Output the (x, y) coordinate of the center of the cell containing the given text.  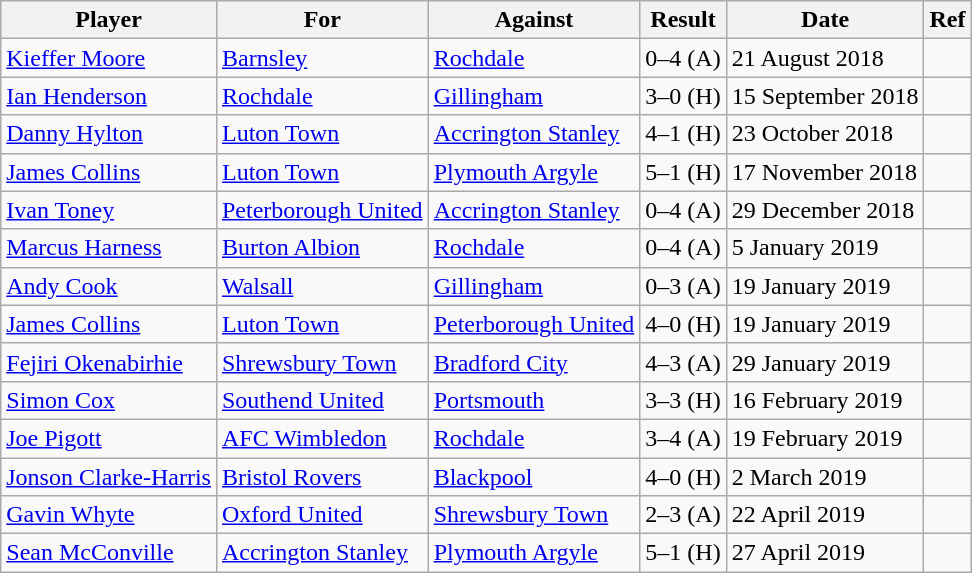
29 January 2019 (825, 362)
Against (534, 20)
Blackpool (534, 477)
Barnsley (322, 58)
4–1 (H) (683, 134)
Jonson Clarke-Harris (109, 477)
22 April 2019 (825, 515)
17 November 2018 (825, 172)
Marcus Harness (109, 248)
Bradford City (534, 362)
3–3 (H) (683, 400)
Joe Pigott (109, 438)
29 December 2018 (825, 210)
2–3 (A) (683, 515)
23 October 2018 (825, 134)
5 January 2019 (825, 248)
AFC Wimbledon (322, 438)
Southend United (322, 400)
Result (683, 20)
21 August 2018 (825, 58)
0–3 (A) (683, 286)
Ian Henderson (109, 96)
Ivan Toney (109, 210)
3–4 (A) (683, 438)
15 September 2018 (825, 96)
4–3 (A) (683, 362)
16 February 2019 (825, 400)
27 April 2019 (825, 553)
Kieffer Moore (109, 58)
Bristol Rovers (322, 477)
3–0 (H) (683, 96)
Gavin Whyte (109, 515)
2 March 2019 (825, 477)
Danny Hylton (109, 134)
Andy Cook (109, 286)
Oxford United (322, 515)
For (322, 20)
19 February 2019 (825, 438)
Fejiri Okenabirhie (109, 362)
Burton Albion (322, 248)
Sean McConville (109, 553)
Portsmouth (534, 400)
Date (825, 20)
Ref (948, 20)
Simon Cox (109, 400)
Walsall (322, 286)
Player (109, 20)
